Capture the cell that displays the provided text and extract its (X, Y) central coordinate. 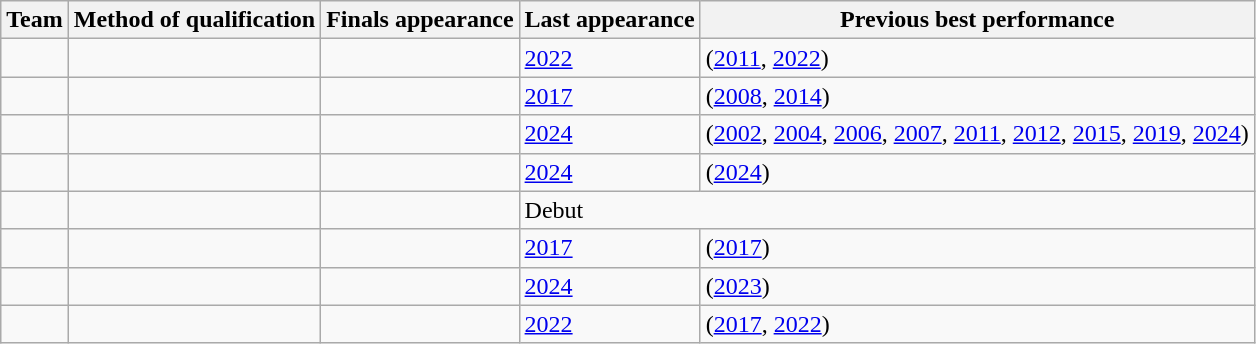
Method of qualification (194, 20)
Debut (886, 210)
(2008, 2014) (977, 96)
(2011, 2022) (977, 58)
(2024) (977, 172)
Last appearance (610, 20)
(2002, 2004, 2006, 2007, 2011, 2012, 2015, 2019, 2024) (977, 134)
Previous best performance (977, 20)
(2017, 2022) (977, 324)
(2017) (977, 248)
Finals appearance (420, 20)
Team (35, 20)
(2023) (977, 286)
